Extract the [x, y] coordinate from the center of the cell holding the provided text.  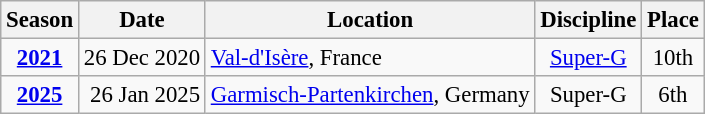
10th [673, 58]
Location [370, 20]
Val-d'Isère, France [370, 58]
26 Dec 2020 [142, 58]
6th [673, 95]
Date [142, 20]
2021 [40, 58]
Season [40, 20]
Garmisch-Partenkirchen, Germany [370, 95]
26 Jan 2025 [142, 95]
Place [673, 20]
2025 [40, 95]
Discipline [588, 20]
